Detect which cell encompasses the target text, then output its (X, Y) center coordinate. 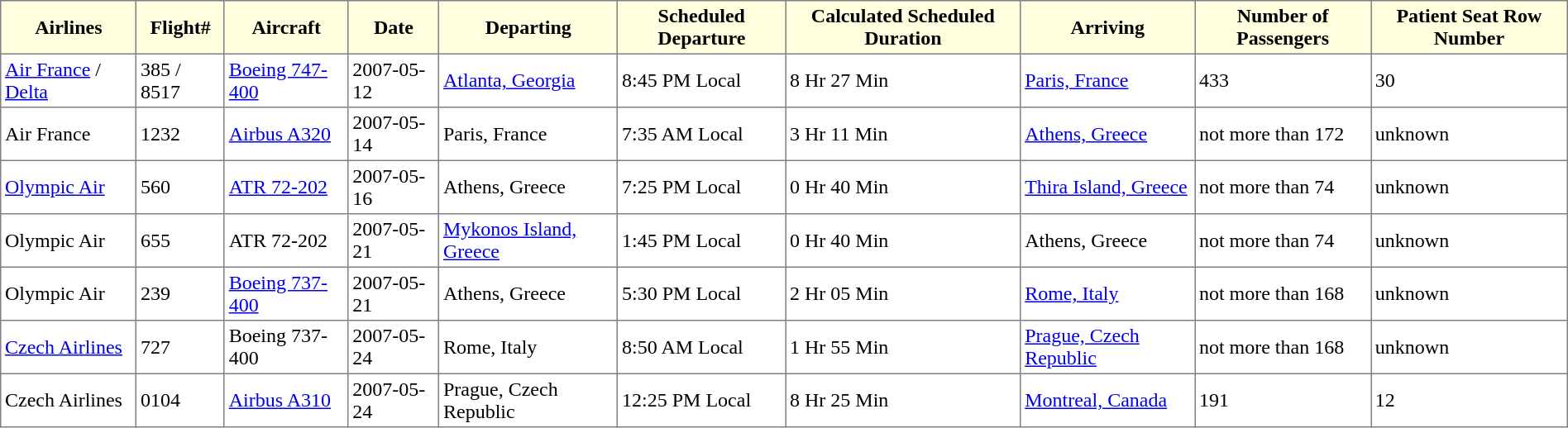
2007-05-16 (394, 187)
not more than 172 (1284, 134)
Departing (528, 27)
Arriving (1108, 27)
8:50 AM Local (701, 347)
385 / 8517 (180, 80)
Aircraft (286, 27)
Thira Island, Greece (1108, 187)
Montreal, Canada (1108, 400)
Air France (69, 134)
655 (180, 240)
Calculated Scheduled Duration (903, 27)
239 (180, 293)
1232 (180, 134)
0104 (180, 400)
Airbus A320 (286, 134)
Air France / Delta (69, 80)
560 (180, 187)
3 Hr 11 Min (903, 134)
1 Hr 55 Min (903, 347)
2007-05-14 (394, 134)
Date (394, 27)
433 (1284, 80)
2007-05-12 (394, 80)
Scheduled Departure (701, 27)
8 Hr 27 Min (903, 80)
Airlines (69, 27)
7:25 PM Local (701, 187)
191 (1284, 400)
12 (1470, 400)
7:35 AM Local (701, 134)
Airbus A310 (286, 400)
5:30 PM Local (701, 293)
2 Hr 05 Min (903, 293)
Atlanta, Georgia (528, 80)
8:45 PM Local (701, 80)
8 Hr 25 Min (903, 400)
Patient Seat Row Number (1470, 27)
30 (1470, 80)
Number of Passengers (1284, 27)
727 (180, 347)
Boeing 747-400 (286, 80)
Mykonos Island, Greece (528, 240)
Flight# (180, 27)
12:25 PM Local (701, 400)
1:45 PM Local (701, 240)
